Find where the given text appears and provide that cell's center as [x, y] coordinate. 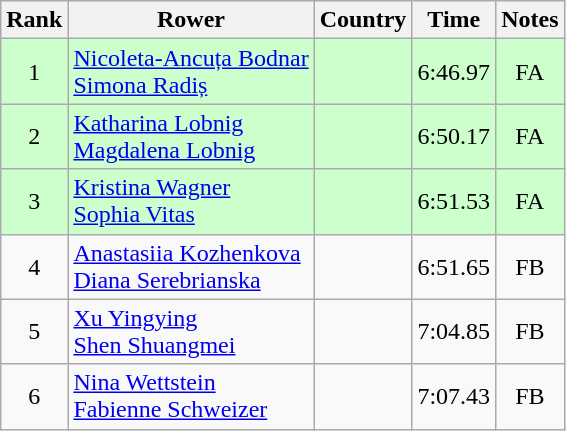
Rank [34, 20]
Xu YingyingShen Shuangmei [191, 332]
5 [34, 332]
1 [34, 72]
3 [34, 202]
4 [34, 266]
Nina WettsteinFabienne Schweizer [191, 396]
6:51.65 [454, 266]
Nicoleta-Ancuța BodnarSimona Radiș [191, 72]
Kristina WagnerSophia Vitas [191, 202]
7:04.85 [454, 332]
6:50.17 [454, 136]
Anastasiia KozhenkovaDiana Serebrianska [191, 266]
Time [454, 20]
6 [34, 396]
6:51.53 [454, 202]
2 [34, 136]
Rower [191, 20]
7:07.43 [454, 396]
6:46.97 [454, 72]
Notes [530, 20]
Country [363, 20]
Katharina LobnigMagdalena Lobnig [191, 136]
